Capture the cell that displays the provided text and extract its [X, Y] central coordinate. 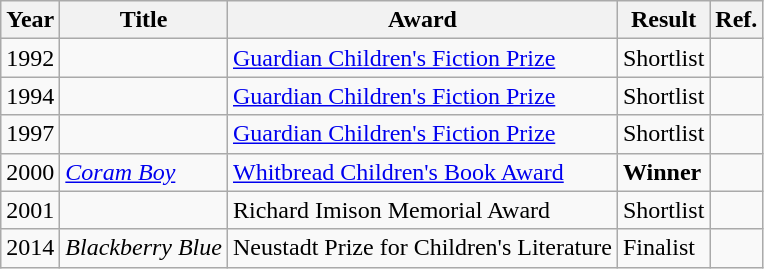
Neustadt Prize for Children's Literature [422, 248]
2001 [30, 210]
Blackberry Blue [144, 248]
1992 [30, 58]
Year [30, 20]
Finalist [663, 248]
1997 [30, 134]
2000 [30, 172]
Whitbread Children's Book Award [422, 172]
Winner [663, 172]
1994 [30, 96]
Award [422, 20]
Result [663, 20]
Coram Boy [144, 172]
Ref. [736, 20]
Richard Imison Memorial Award [422, 210]
Title [144, 20]
2014 [30, 248]
